Detect which cell encompasses the target text, then output its (x, y) center coordinate. 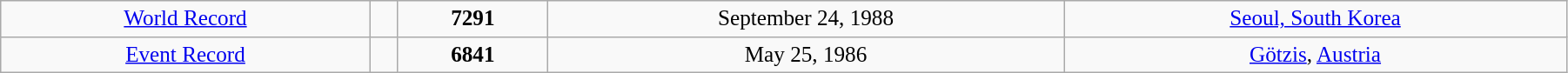
Event Record (185, 55)
7291 (472, 19)
September 24, 1988 (806, 19)
Götzis, Austria (1316, 55)
World Record (185, 19)
Seoul, South Korea (1316, 19)
6841 (472, 55)
May 25, 1986 (806, 55)
